Extract the [X, Y] coordinate from the center of the cell holding the provided text.  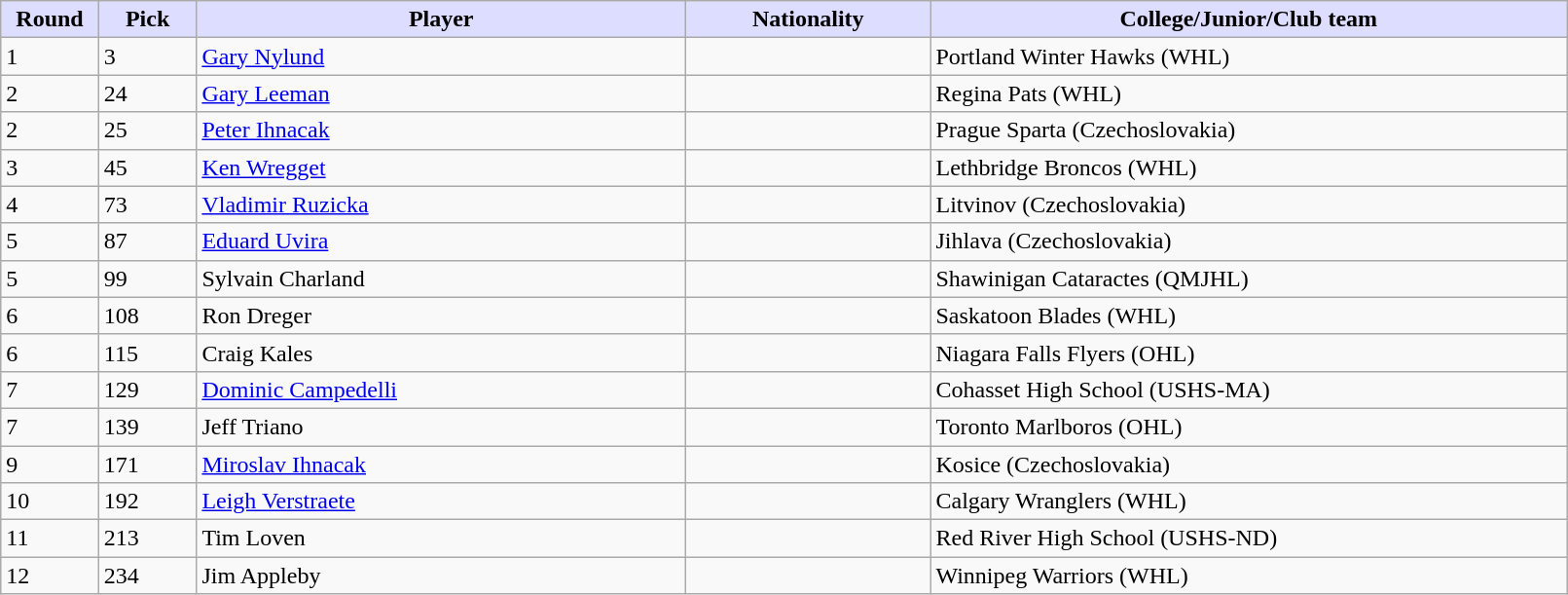
Gary Leeman [442, 93]
234 [148, 576]
11 [51, 539]
Dominic Campedelli [442, 390]
Red River High School (USHS-ND) [1249, 539]
9 [51, 465]
College/Junior/Club team [1249, 19]
139 [148, 427]
24 [148, 93]
Kosice (Czechoslovakia) [1249, 465]
4 [51, 205]
Saskatoon Blades (WHL) [1249, 316]
Nationality [808, 19]
213 [148, 539]
115 [148, 353]
Craig Kales [442, 353]
1 [51, 56]
Round [51, 19]
Lethbridge Broncos (WHL) [1249, 167]
Niagara Falls Flyers (OHL) [1249, 353]
129 [148, 390]
Calgary Wranglers (WHL) [1249, 502]
Vladimir Ruzicka [442, 205]
Leigh Verstraete [442, 502]
73 [148, 205]
Winnipeg Warriors (WHL) [1249, 576]
10 [51, 502]
Litvinov (Czechoslovakia) [1249, 205]
Toronto Marlboros (OHL) [1249, 427]
Player [442, 19]
108 [148, 316]
Gary Nylund [442, 56]
Jihlava (Czechoslovakia) [1249, 242]
12 [51, 576]
Cohasset High School (USHS-MA) [1249, 390]
Ken Wregget [442, 167]
Jim Appleby [442, 576]
45 [148, 167]
Regina Pats (WHL) [1249, 93]
Portland Winter Hawks (WHL) [1249, 56]
Tim Loven [442, 539]
192 [148, 502]
Miroslav Ihnacak [442, 465]
25 [148, 130]
Sylvain Charland [442, 279]
Prague Sparta (Czechoslovakia) [1249, 130]
Shawinigan Cataractes (QMJHL) [1249, 279]
Pick [148, 19]
87 [148, 242]
Peter Ihnacak [442, 130]
Jeff Triano [442, 427]
Ron Dreger [442, 316]
171 [148, 465]
99 [148, 279]
Eduard Uvira [442, 242]
